From the cell containing the given text, extract its center point as (X, Y) coordinate. 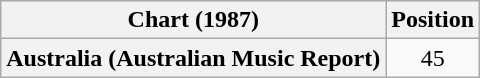
Chart (1987) (194, 20)
Australia (Australian Music Report) (194, 58)
45 (433, 58)
Position (433, 20)
